Return the [X, Y] coordinate for the center point of the cell that contains the specified text.  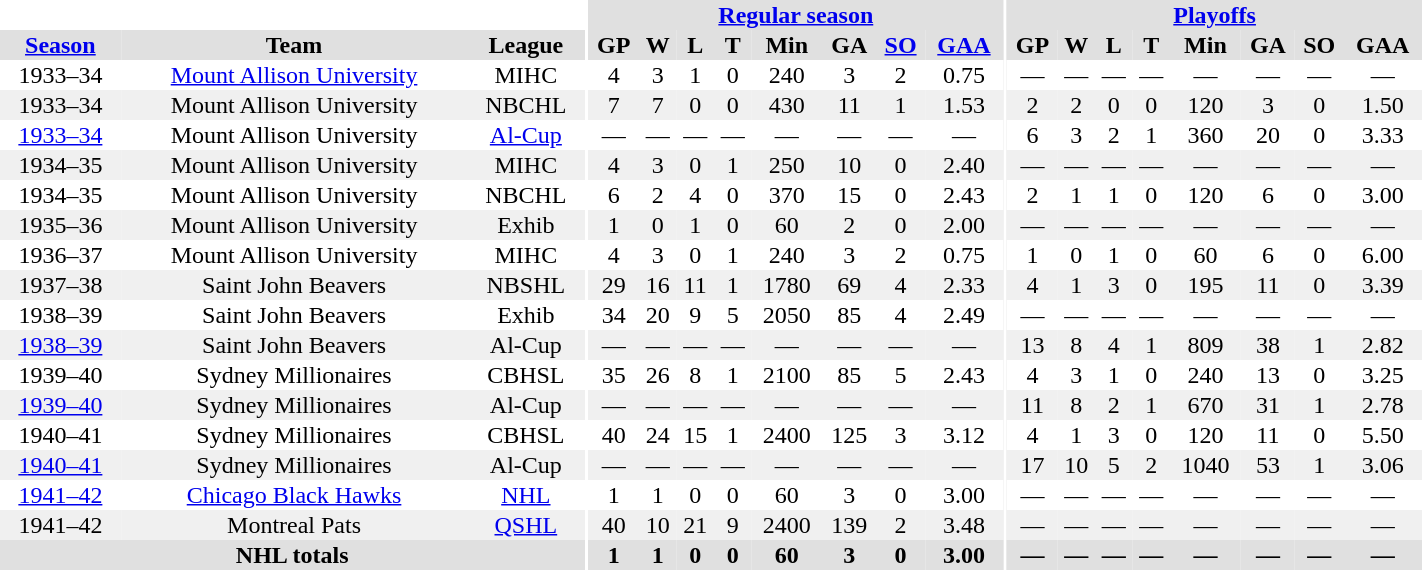
139 [849, 525]
NHL [526, 495]
2.78 [1383, 405]
430 [786, 105]
2.40 [964, 165]
Playoffs [1214, 15]
League [526, 45]
Chicago Black Hawks [294, 495]
29 [614, 285]
21 [694, 525]
2100 [786, 375]
250 [786, 165]
1.53 [964, 105]
Team [294, 45]
NHL totals [292, 555]
Season [60, 45]
2.82 [1383, 345]
35 [614, 375]
17 [1032, 465]
2.33 [964, 285]
1935–36 [60, 225]
1780 [786, 285]
6.00 [1383, 255]
24 [658, 435]
125 [849, 435]
5.50 [1383, 435]
1.50 [1383, 105]
2.00 [964, 225]
2050 [786, 315]
38 [1268, 345]
1040 [1206, 465]
3.39 [1383, 285]
1936–37 [60, 255]
Montreal Pats [294, 525]
3.12 [964, 435]
809 [1206, 345]
3.25 [1383, 375]
3.48 [964, 525]
2.49 [964, 315]
670 [1206, 405]
370 [786, 195]
69 [849, 285]
53 [1268, 465]
3.33 [1383, 135]
QSHL [526, 525]
1937–38 [60, 285]
360 [1206, 135]
34 [614, 315]
16 [658, 285]
195 [1206, 285]
3.06 [1383, 465]
31 [1268, 405]
Regular season [796, 15]
26 [658, 375]
NBSHL [526, 285]
